Determine the [X, Y] coordinate at the center of the cell enclosing the given text.  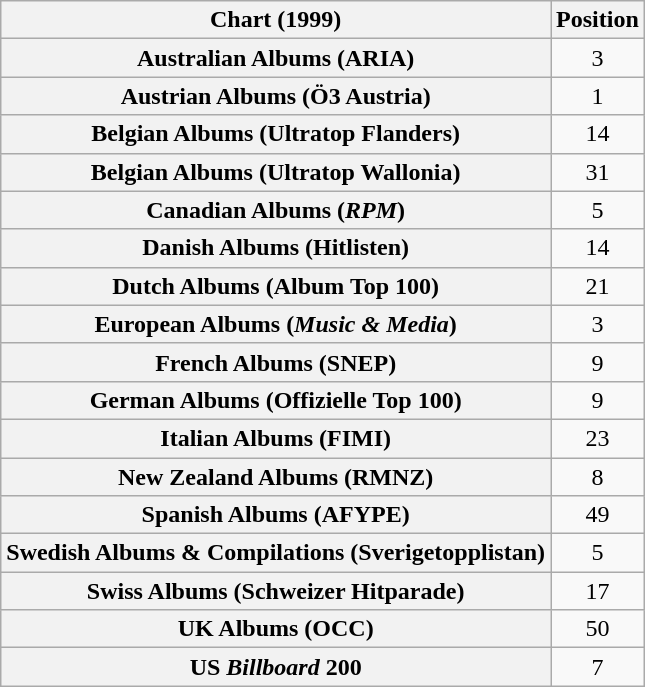
Belgian Albums (Ultratop Flanders) [276, 134]
31 [598, 172]
50 [598, 629]
Swedish Albums & Compilations (Sverigetopplistan) [276, 553]
Italian Albums (FIMI) [276, 438]
Australian Albums (ARIA) [276, 58]
23 [598, 438]
Spanish Albums (AFYPE) [276, 515]
1 [598, 96]
Swiss Albums (Schweizer Hitparade) [276, 591]
21 [598, 286]
German Albums (Offizielle Top 100) [276, 400]
Belgian Albums (Ultratop Wallonia) [276, 172]
8 [598, 477]
French Albums (SNEP) [276, 362]
Canadian Albums (RPM) [276, 210]
Chart (1999) [276, 20]
US Billboard 200 [276, 667]
49 [598, 515]
Austrian Albums (Ö3 Austria) [276, 96]
17 [598, 591]
Dutch Albums (Album Top 100) [276, 286]
European Albums (Music & Media) [276, 324]
New Zealand Albums (RMNZ) [276, 477]
7 [598, 667]
Danish Albums (Hitlisten) [276, 248]
Position [598, 20]
UK Albums (OCC) [276, 629]
